For the text-containing cell, return its midpoint in [x, y] coordinate format. 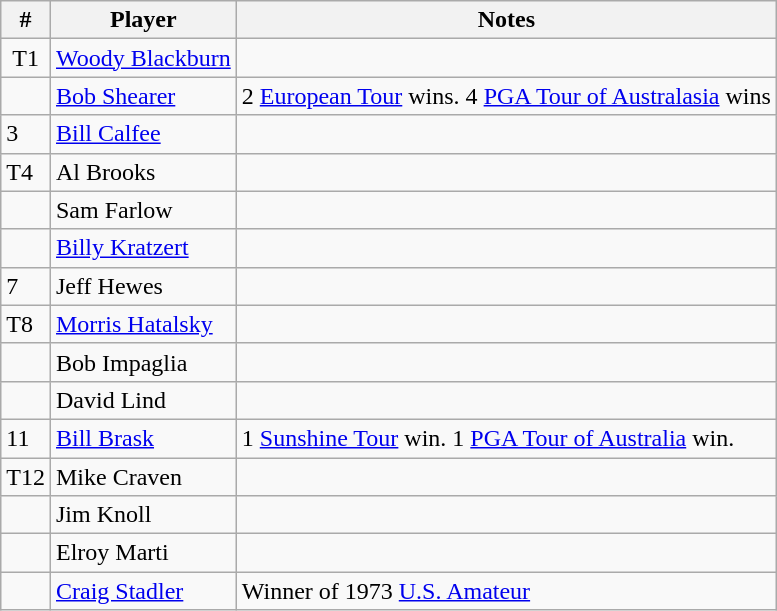
11 [26, 438]
T4 [26, 172]
Billy Kratzert [143, 248]
Sam Farlow [143, 210]
2 European Tour wins. 4 PGA Tour of Australasia wins [506, 96]
1 Sunshine Tour win. 1 PGA Tour of Australia win. [506, 438]
Morris Hatalsky [143, 324]
Elroy Marti [143, 553]
David Lind [143, 400]
Craig Stadler [143, 591]
Player [143, 20]
# [26, 20]
Jim Knoll [143, 515]
Woody Blackburn [143, 58]
Bob Shearer [143, 96]
T8 [26, 324]
7 [26, 286]
Jeff Hewes [143, 286]
Bob Impaglia [143, 362]
3 [26, 134]
Mike Craven [143, 477]
Bill Calfee [143, 134]
T12 [26, 477]
Bill Brask [143, 438]
Notes [506, 20]
Al Brooks [143, 172]
Winner of 1973 U.S. Amateur [506, 591]
T1 [26, 58]
